Pinpoint the cell where the given text exists, returning its (x, y) midpoint coordinate. 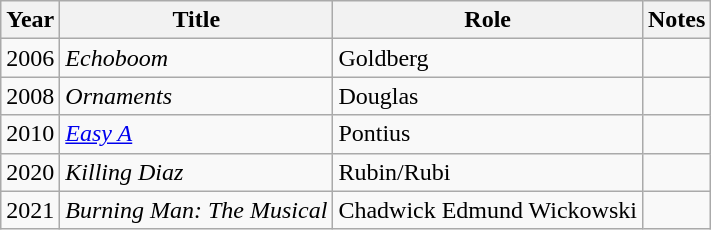
2010 (30, 134)
2006 (30, 58)
Notes (676, 20)
Echoboom (196, 58)
Rubin/Rubi (488, 172)
Killing Diaz (196, 172)
Burning Man: The Musical (196, 210)
Douglas (488, 96)
2020 (30, 172)
Role (488, 20)
Pontius (488, 134)
2021 (30, 210)
Easy A (196, 134)
Year (30, 20)
Ornaments (196, 96)
2008 (30, 96)
Chadwick Edmund Wickowski (488, 210)
Title (196, 20)
Goldberg (488, 58)
